Search for the cell housing the specified text and yield its [x, y] center coordinate. 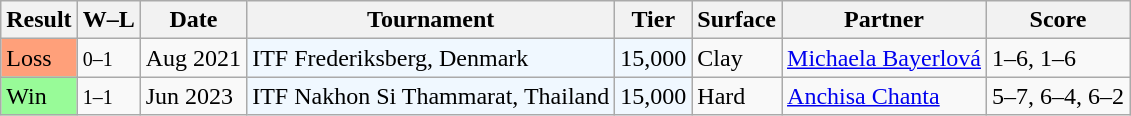
Surface [737, 20]
Clay [737, 58]
Tier [654, 20]
Aug 2021 [193, 58]
1–6, 1–6 [1058, 58]
Loss [39, 58]
ITF Frederiksberg, Denmark [431, 58]
Hard [737, 96]
Win [39, 96]
1–1 [108, 96]
Date [193, 20]
Michaela Bayerlová [884, 58]
5–7, 6–4, 6–2 [1058, 96]
Partner [884, 20]
Jun 2023 [193, 96]
Result [39, 20]
W–L [108, 20]
0–1 [108, 58]
Tournament [431, 20]
ITF Nakhon Si Thammarat, Thailand [431, 96]
Anchisa Chanta [884, 96]
Score [1058, 20]
